Find where the given text appears and provide that cell's center as (X, Y) coordinate. 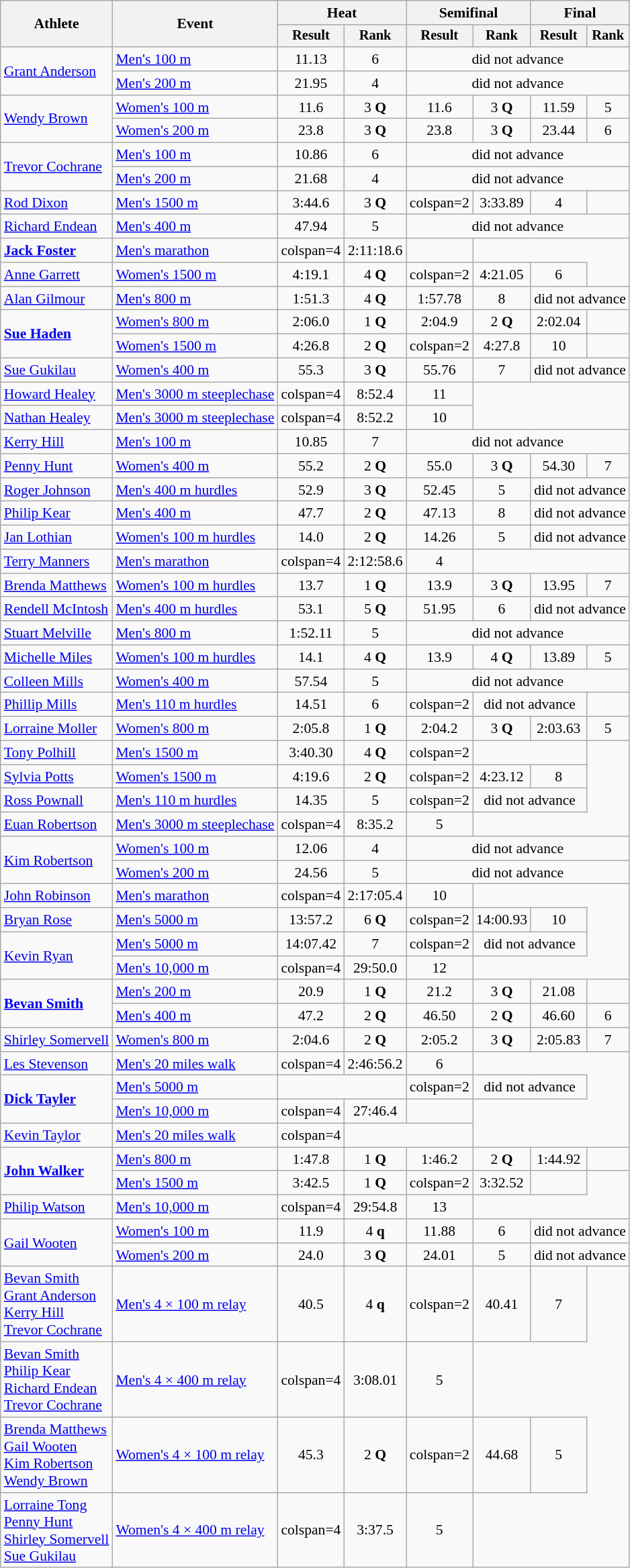
Trevor Cochrane (56, 166)
Colleen Mills (56, 681)
Rendell McIntosh (56, 609)
1:44.92 (559, 1159)
Dick Tayler (56, 1099)
Philip Watson (56, 1207)
Nathan Healey (56, 418)
23.44 (559, 131)
Lorraine Moller (56, 729)
Gail Wooten (56, 1243)
2:06.0 (310, 322)
46.50 (439, 1016)
5 Q (375, 609)
Philip Kear (56, 513)
2:05.8 (310, 729)
Jack Foster (56, 250)
Kerry Hill (56, 442)
1:52.11 (310, 633)
12.06 (310, 848)
Howard Healey (56, 394)
13 (439, 1207)
3:08.01 (375, 1379)
11 (439, 394)
Brenda MatthewsGail WootenKim RobertsonWendy Brown (56, 1455)
2:11:18.6 (375, 250)
46.60 (559, 1016)
Richard Endean (56, 227)
54.30 (559, 466)
John Walker (56, 1171)
Stuart Melville (56, 633)
4:21.05 (502, 275)
2:02.04 (559, 322)
47.94 (310, 227)
Euan Robertson (56, 824)
52.9 (310, 490)
Wendy Brown (56, 119)
13:57.2 (310, 920)
3:40.30 (310, 753)
3:32.52 (502, 1183)
Michelle Miles (56, 657)
John Robinson (56, 896)
2:04.2 (439, 729)
1:51.3 (310, 299)
11.9 (310, 1231)
4:19.1 (310, 275)
Lorraine TongPenny HuntShirley SomervellSue Gukilau (56, 1530)
Bevan Smith (56, 1004)
Sylvia Potts (56, 777)
21.95 (310, 83)
14.26 (439, 538)
Men's 4 × 100 m relay (195, 1304)
Bryan Rose (56, 920)
6 Q (375, 920)
4:26.8 (310, 346)
52.45 (439, 490)
Athlete (56, 24)
51.95 (439, 609)
Men's 4 × 400 m relay (195, 1379)
44.68 (502, 1455)
8:52.2 (375, 418)
21.2 (439, 992)
14:07.42 (310, 944)
Terry Manners (56, 562)
45.3 (310, 1455)
40.5 (310, 1304)
Heat (341, 13)
4:19.6 (310, 777)
27:46.4 (375, 1112)
Phillip Mills (56, 705)
11.88 (439, 1231)
24.01 (439, 1255)
1:46.2 (439, 1159)
24.56 (310, 873)
2:05.2 (439, 1040)
14.1 (310, 657)
4:23.12 (502, 777)
8:52.4 (375, 394)
2:03.63 (559, 729)
1:47.8 (310, 1159)
Roger Johnson (56, 490)
20.9 (310, 992)
1:57.78 (439, 299)
2:12:58.6 (375, 562)
40.41 (502, 1304)
2:04.6 (310, 1040)
Women's 4 × 100 m relay (195, 1455)
29:54.8 (375, 1207)
Penny Hunt (56, 466)
13.95 (559, 585)
2:05.83 (559, 1040)
Jan Lothian (56, 538)
Rod Dixon (56, 203)
Anne Garrett (56, 275)
12 (439, 968)
Women's 4 × 400 m relay (195, 1530)
55.3 (310, 371)
3:44.6 (310, 203)
Event (195, 24)
Semifinal (469, 13)
3:37.5 (375, 1530)
10.86 (310, 155)
Bevan SmithPhilip KearRichard EndeanTrevor Cochrane (56, 1379)
Bevan SmithGrant AndersonKerry HillTrevor Cochrane (56, 1304)
Sue Haden (56, 334)
21.08 (559, 992)
55.0 (439, 466)
53.1 (310, 609)
Ross Pownall (56, 801)
57.54 (310, 681)
Kim Robertson (56, 861)
14.51 (310, 705)
Sue Gukilau (56, 371)
Brenda Matthews (56, 585)
2:04.9 (439, 322)
Alan Gilmour (56, 299)
14:00.93 (502, 920)
2:46:56.2 (375, 1064)
47.7 (310, 513)
2:17:05.4 (375, 896)
3:42.5 (310, 1183)
24.0 (310, 1255)
13.89 (559, 657)
11.59 (559, 107)
Final (580, 13)
Les Stevenson (56, 1064)
13.7 (310, 585)
14.0 (310, 538)
3:33.89 (502, 203)
Kevin Taylor (56, 1136)
55.2 (310, 466)
Kevin Ryan (56, 956)
55.76 (439, 371)
47.13 (439, 513)
Tony Polhill (56, 753)
4:27.8 (502, 346)
Shirley Somervell (56, 1040)
29:50.0 (375, 968)
8:35.2 (375, 824)
11.13 (310, 59)
Grant Anderson (56, 71)
14.35 (310, 801)
10.85 (310, 442)
21.68 (310, 179)
47.2 (310, 1016)
